Return the (x, y) coordinate for the center point of the cell that contains the specified text.  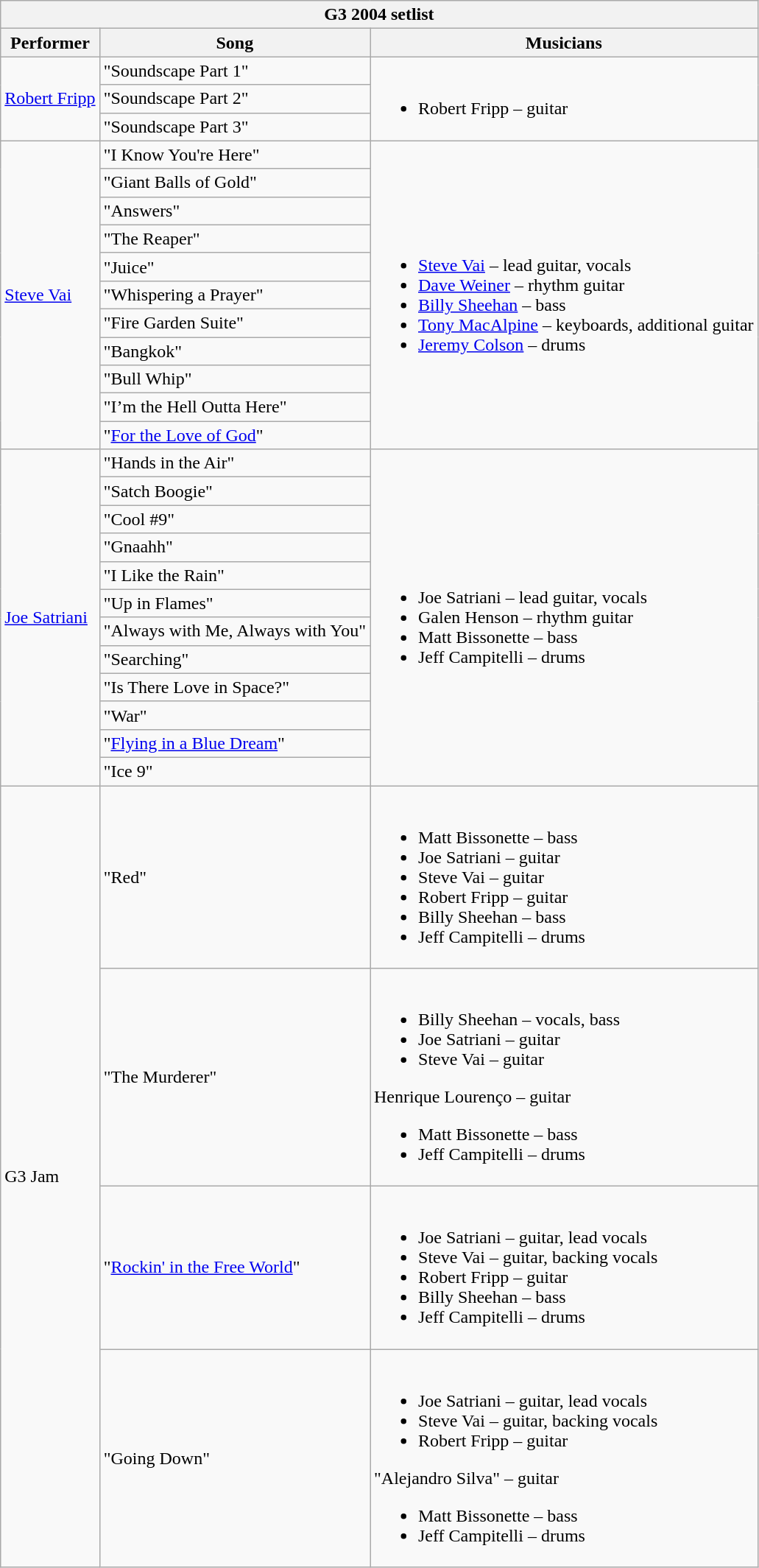
"For the Love of God" (234, 435)
Robert Fripp (50, 99)
"Up in Flames" (234, 603)
"War" (234, 715)
Steve Vai (50, 295)
Song (234, 43)
Robert Fripp – guitar (564, 99)
"Going Down" (234, 1458)
"Red" (234, 876)
"Whispering a Prayer" (234, 295)
"Giant Balls of Gold" (234, 183)
"Flying in a Blue Dream" (234, 743)
"Rockin' in the Free World" (234, 1268)
"Bangkok" (234, 351)
"Bull Whip" (234, 379)
"Fire Garden Suite" (234, 323)
"Cool #9" (234, 519)
G3 Jam (50, 1175)
G3 2004 setlist (379, 15)
"Soundscape Part 2" (234, 99)
"The Murderer" (234, 1077)
"Juice" (234, 267)
"Hands in the Air" (234, 463)
Musicians (564, 43)
"Gnaahh" (234, 547)
"Soundscape Part 1" (234, 71)
"Is There Love in Space?" (234, 687)
"I Like the Rain" (234, 575)
"Soundscape Part 3" (234, 127)
Steve Vai – lead guitar, vocalsDave Weiner – rhythm guitarBilly Sheehan – bassTony MacAlpine – keyboards, additional guitarJeremy Colson – drums (564, 295)
"The Reaper" (234, 239)
Billy Sheehan – vocals, bassJoe Satriani – guitarSteve Vai – guitarHenrique Lourenço – guitarMatt Bissonette – bassJeff Campitelli – drums (564, 1077)
"I’m the Hell Outta Here" (234, 407)
"I Know You're Here" (234, 155)
"Searching" (234, 659)
"Satch Boogie" (234, 491)
Joe Satriani – guitar, lead vocalsSteve Vai – guitar, backing vocalsRobert Fripp – guitarBilly Sheehan – bassJeff Campitelli – drums (564, 1268)
"Ice 9" (234, 771)
Performer (50, 43)
Joe Satriani – lead guitar, vocalsGalen Henson – rhythm guitarMatt Bissonette – bassJeff Campitelli – drums (564, 617)
Joe Satriani (50, 617)
"Answers" (234, 211)
Matt Bissonette – bassJoe Satriani – guitarSteve Vai – guitarRobert Fripp – guitarBilly Sheehan – bassJeff Campitelli – drums (564, 876)
"Always with Me, Always with You" (234, 631)
